Extract the [X, Y] coordinate from the center of the cell holding the provided text.  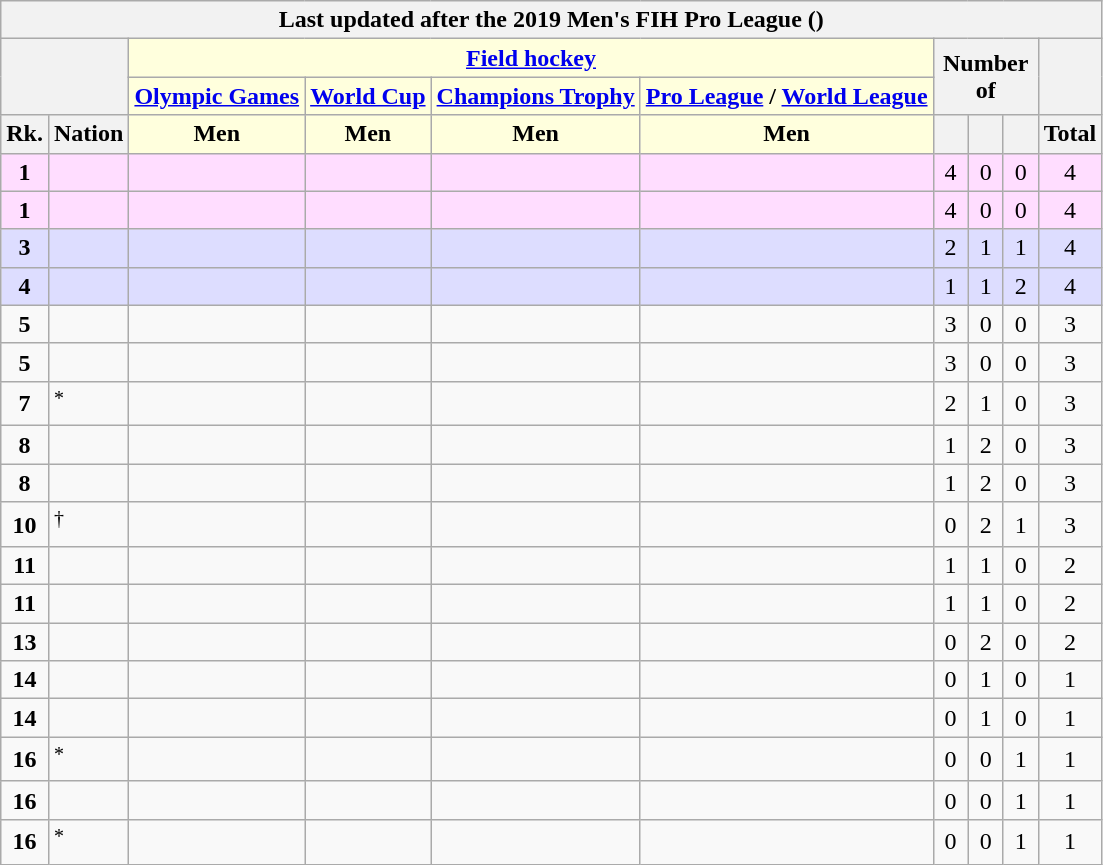
† [88, 524]
10 [25, 524]
13 [25, 642]
Champions Trophy [536, 96]
World Cup [368, 96]
Nation [88, 134]
Total [1070, 134]
Last updated after the 2019 Men's FIH Pro League () [552, 20]
Olympic Games [217, 96]
Rk. [25, 134]
Number of [986, 77]
Pro League / World League [786, 96]
7 [25, 404]
Field hockey [531, 58]
